Return the [x, y] coordinate for the center point of the cell that contains the specified text.  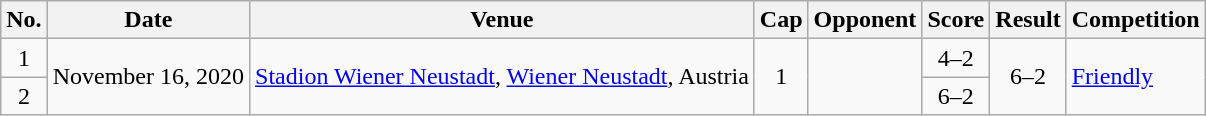
Score [956, 20]
Date [148, 20]
No. [24, 20]
Friendly [1136, 77]
Stadion Wiener Neustadt, Wiener Neustadt, Austria [502, 77]
Opponent [865, 20]
November 16, 2020 [148, 77]
2 [24, 96]
Result [1028, 20]
4–2 [956, 58]
Cap [781, 20]
Competition [1136, 20]
Venue [502, 20]
